Identify which cell holds the provided text, then report its (x, y) central coordinate. 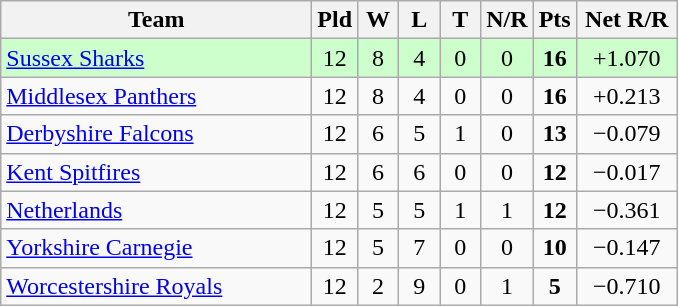
−0.361 (626, 210)
−0.147 (626, 248)
Pld (335, 20)
T (460, 20)
+1.070 (626, 58)
13 (554, 134)
7 (420, 248)
+0.213 (626, 96)
−0.017 (626, 172)
Worcestershire Royals (156, 286)
Netherlands (156, 210)
−0.710 (626, 286)
9 (420, 286)
Kent Spitfires (156, 172)
Middlesex Panthers (156, 96)
W (378, 20)
Sussex Sharks (156, 58)
−0.079 (626, 134)
Derbyshire Falcons (156, 134)
Yorkshire Carnegie (156, 248)
Team (156, 20)
L (420, 20)
Net R/R (626, 20)
2 (378, 286)
10 (554, 248)
N/R (507, 20)
Pts (554, 20)
